Find where the given text appears and provide that cell's center as (X, Y) coordinate. 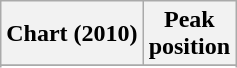
Peakposition (189, 34)
Chart (2010) (72, 34)
